Locate the cell with the specified text and output its [X, Y] center coordinate. 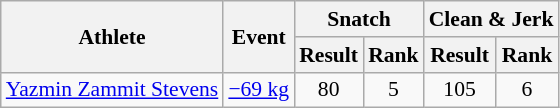
6 [526, 90]
80 [328, 90]
Event [258, 36]
5 [394, 90]
Athlete [112, 36]
Clean & Jerk [492, 19]
Snatch [358, 19]
−69 kg [258, 90]
105 [460, 90]
Yazmin Zammit Stevens [112, 90]
